Provide the (X, Y) coordinate of the cell's center where the given text is located.  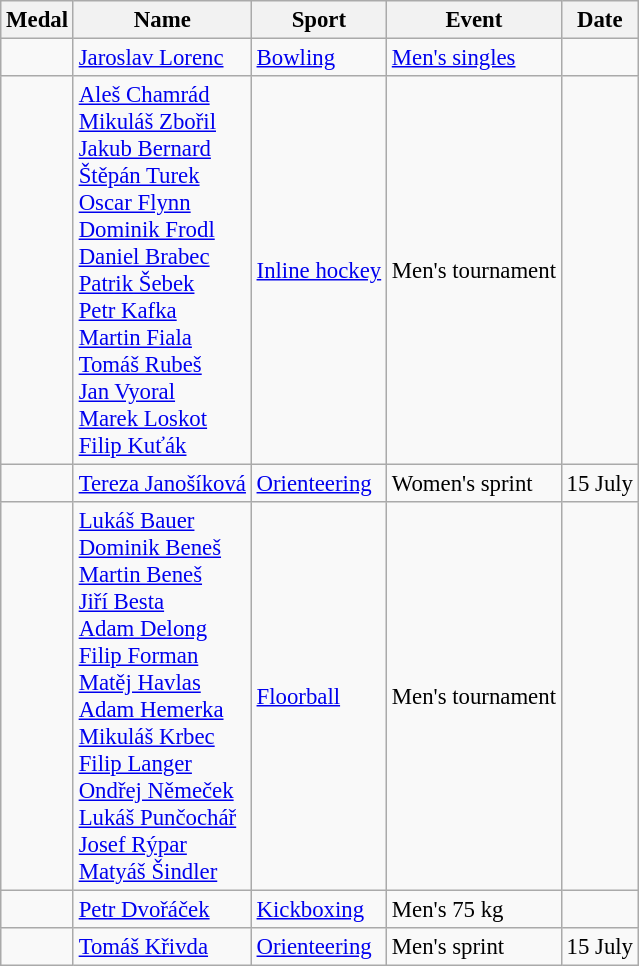
Floorball (318, 696)
Tomáš Křivda (162, 947)
Date (600, 20)
Tereza Janošíková (162, 484)
Jaroslav Lorenc (162, 58)
Event (474, 20)
Bowling (318, 58)
Men's singles (474, 58)
Men's 75 kg (474, 910)
Kickboxing (318, 910)
Petr Dvořáček (162, 910)
Men's sprint (474, 947)
Sport (318, 20)
Medal (38, 20)
Inline hockey (318, 270)
Women's sprint (474, 484)
Name (162, 20)
